From the cell containing the given text, extract its center point as (X, Y) coordinate. 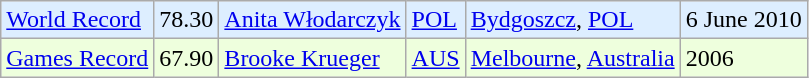
78.30 (186, 20)
AUS (436, 58)
Melbourne, Australia (572, 58)
Anita Włodarczyk (312, 20)
World Record (78, 20)
6 June 2010 (744, 20)
POL (436, 20)
Games Record (78, 58)
Bydgoszcz, POL (572, 20)
2006 (744, 58)
67.90 (186, 58)
Brooke Krueger (312, 58)
